Detect which cell encompasses the target text, then output its (X, Y) center coordinate. 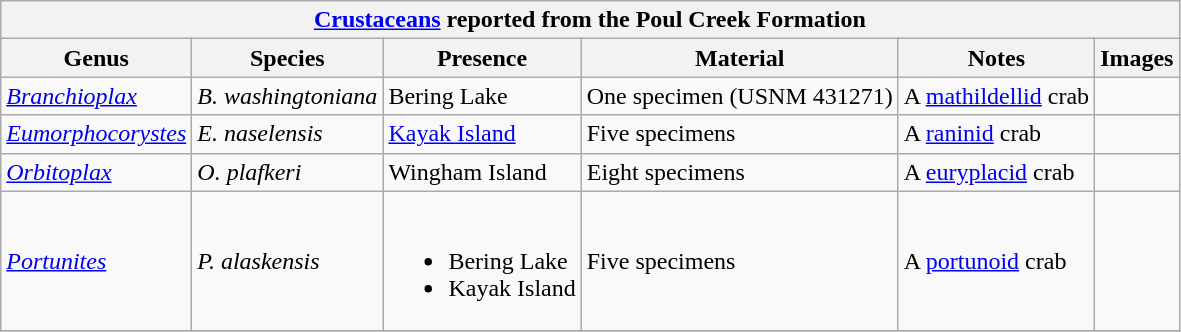
B. washingtoniana (288, 96)
Species (288, 58)
Material (740, 58)
Genus (96, 58)
Branchioplax (96, 96)
A euryplacid crab (996, 172)
One specimen (USNM 431271) (740, 96)
O. plafkeri (288, 172)
Eight specimens (740, 172)
Bering Lake (482, 96)
Notes (996, 58)
Kayak Island (482, 134)
Images (1137, 58)
E. naselensis (288, 134)
Wingham Island (482, 172)
Presence (482, 58)
Crustaceans reported from the Poul Creek Formation (590, 20)
A portunoid crab (996, 261)
Portunites (96, 261)
A mathildellid crab (996, 96)
Bering LakeKayak Island (482, 261)
P. alaskensis (288, 261)
A raninid crab (996, 134)
Orbitoplax (96, 172)
Eumorphocorystes (96, 134)
